Identify which cell holds the provided text, then report its (x, y) central coordinate. 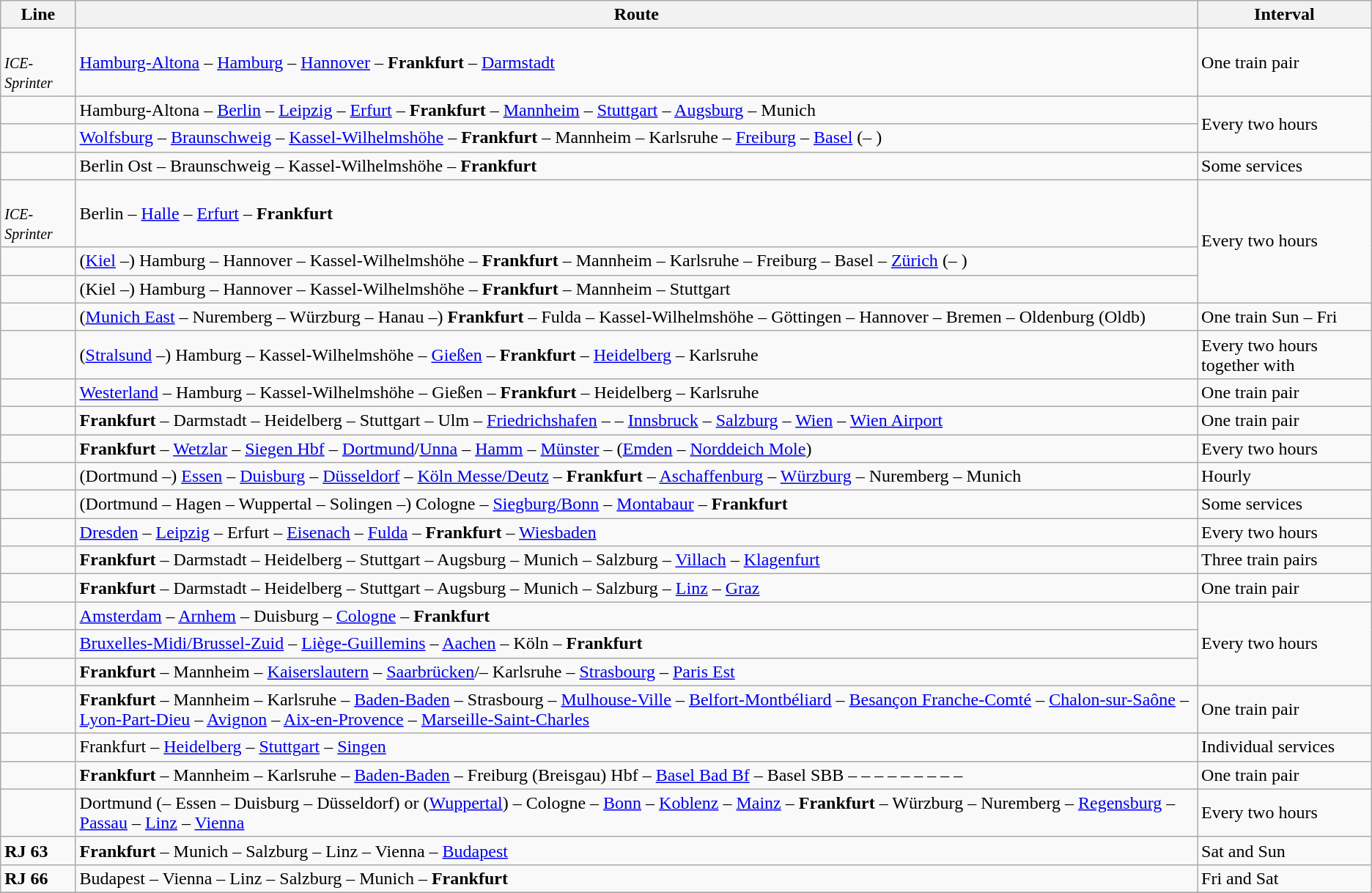
Frankfurt – Mannheim – Karlsruhe – Baden-Baden – Freiburg (Breisgau) Hbf – Basel Bad Bf – Basel SBB – – – – – – – – – (636, 775)
Amsterdam – Arnhem – Duisburg – Cologne – Frankfurt (636, 616)
Every two hours together with (1285, 355)
Hourly (1285, 477)
(Dortmund –) Essen – Duisburg – Düsseldorf – Köln Messe/Deutz – Frankfurt – Aschaffenburg – Würzburg – Nuremberg – Munich (636, 477)
Hamburg-Altona – Berlin – Leipzig – Erfurt – Frankfurt – Mannheim – Stuttgart – Augsburg – Munich (636, 110)
Interval (1285, 15)
Frankfurt – Heidelberg – Stuttgart – Singen (636, 747)
Frankfurt – Darmstadt – Heidelberg – Stuttgart – Augsburg – Munich – Salzburg – Villach – Klagenfurt (636, 560)
One train Sun – Fri (1285, 317)
Berlin Ost – Braunschweig – Kassel-Wilhelmshöhe – Frankfurt (636, 166)
Frankfurt – Mannheim – Kaiserslautern – Saarbrücken/– Karlsruhe – Strasbourg – Paris Est (636, 672)
Frankfurt – Darmstadt – Heidelberg – Stuttgart – Augsburg – Munich – Salzburg – Linz – Graz (636, 588)
Three train pairs (1285, 560)
Frankfurt – Munich – Salzburg – Linz – Vienna – Budapest (636, 850)
RJ 63 (38, 850)
Westerland – Hamburg – Kassel-Wilhelmshöhe – Gießen – Frankfurt – Heidelberg – Karlsruhe (636, 392)
Bruxelles-Midi/Brussel-Zuid – Liège-Guillemins – Aachen – Köln – Frankfurt (636, 644)
(Stralsund –) Hamburg – Kassel-Wilhelmshöhe – Gießen – Frankfurt – Heidelberg – Karlsruhe (636, 355)
Route (636, 15)
(Kiel –) Hamburg – Hannover – Kassel-Wilhelmshöhe – Frankfurt – Mannheim – Stuttgart (636, 289)
Fri and Sat (1285, 878)
Berlin – Halle – Erfurt – Frankfurt (636, 213)
(Kiel –) Hamburg – Hannover – Kassel-Wilhelmshöhe – Frankfurt – Mannheim – Karlsruhe – Freiburg – Basel – Zürich (– ) (636, 261)
Hamburg-Altona – Hamburg – Hannover – Frankfurt – Darmstadt (636, 62)
Wolfsburg – Braunschweig – Kassel-Wilhelmshöhe – Frankfurt – Mannheim – Karlsruhe – Freiburg – Basel (– ) (636, 138)
(Dortmund – Hagen – Wuppertal – Solingen –) Cologne – Siegburg/Bonn – Montabaur – Frankfurt (636, 504)
Line (38, 15)
Frankfurt – Darmstadt – Heidelberg – Stuttgart – Ulm – Friedrichshafen – – Innsbruck – Salzburg – Wien – Wien Airport (636, 420)
Frankfurt – Wetzlar – Siegen Hbf – Dortmund/Unna – Hamm – Münster – (Emden – Norddeich Mole) (636, 448)
RJ 66 (38, 878)
Dresden – Leipzig – Erfurt – Eisenach – Fulda – Frankfurt – Wiesbaden (636, 532)
Budapest – Vienna – Linz – Salzburg – Munich – Frankfurt (636, 878)
(Munich East – Nuremberg – Würzburg – Hanau –) Frankfurt – Fulda – Kassel-Wilhelmshöhe – Göttingen – Hannover – Bremen – Oldenburg (Oldb) (636, 317)
Sat and Sun (1285, 850)
Individual services (1285, 747)
